Search for the cell housing the specified text and yield its [X, Y] center coordinate. 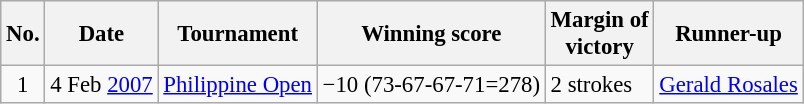
Winning score [431, 34]
Tournament [238, 34]
Gerald Rosales [728, 85]
Runner-up [728, 34]
No. [23, 34]
2 strokes [600, 85]
4 Feb 2007 [102, 85]
1 [23, 85]
−10 (73-67-67-71=278) [431, 85]
Date [102, 34]
Philippine Open [238, 85]
Margin ofvictory [600, 34]
